Pinpoint the cell where the given text exists, returning its (X, Y) midpoint coordinate. 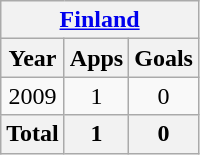
Apps (96, 58)
Total (33, 134)
2009 (33, 96)
Finland (100, 20)
Goals (164, 58)
Year (33, 58)
